Output the [X, Y] coordinate of the center of the cell containing the given text.  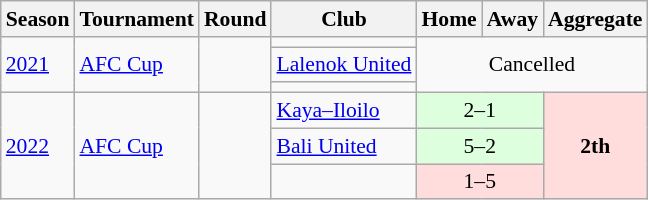
Tournament [136, 19]
Kaya–Iloilo [344, 111]
Bali United [344, 146]
1–5 [480, 182]
Club [344, 19]
5–2 [480, 146]
Season [38, 19]
Cancelled [532, 65]
2–1 [480, 111]
Away [512, 19]
2th [595, 146]
Round [236, 19]
Home [448, 19]
Lalenok United [344, 65]
2021 [38, 65]
2022 [38, 146]
Aggregate [595, 19]
